Return [X, Y] of the center of cell containing provided text 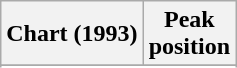
Peakposition [189, 34]
Chart (1993) [72, 34]
